Detect which cell encompasses the target text, then output its (X, Y) center coordinate. 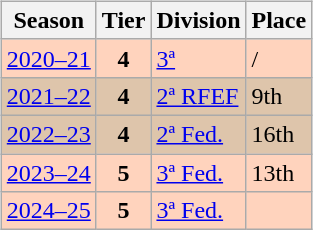
2023–24 (48, 173)
2ª RFEF (198, 96)
2020–21 (48, 58)
Season (48, 20)
13th (279, 173)
Tier (124, 20)
9th (279, 96)
2022–23 (48, 134)
16th (279, 134)
2ª Fed. (198, 134)
2024–25 (48, 211)
Place (279, 20)
3ª (198, 58)
2021–22 (48, 96)
Division (198, 20)
/ (279, 58)
